Determine the [x, y] coordinate at the center of the cell enclosing the given text.  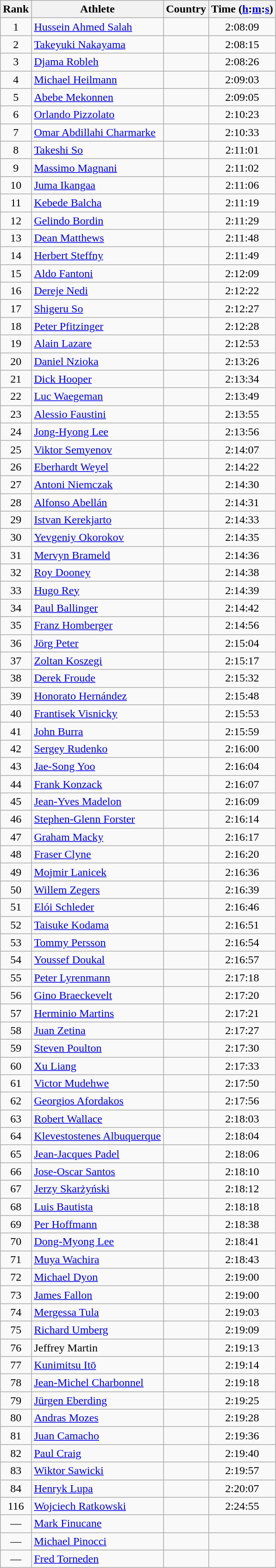
116 [16, 1506]
Country [186, 9]
James Fallon [97, 1295]
Jose-Oscar Santos [97, 1171]
2:17:21 [243, 1013]
2:13:26 [243, 361]
Richard Umberg [97, 1330]
Elói Schleder [97, 907]
Tommy Persson [97, 942]
2:14:22 [243, 467]
Mergessa Tula [97, 1312]
2:08:09 [243, 27]
Mojmir Lanicek [97, 872]
69 [16, 1224]
20 [16, 361]
80 [16, 1418]
2:24:55 [243, 1506]
2:08:15 [243, 44]
Peter Pfitzinger [97, 326]
2:16:07 [243, 784]
2:10:33 [243, 132]
Graham Macky [97, 837]
2:18:38 [243, 1224]
Wojciech Ratkowski [97, 1506]
10 [16, 185]
Juma Ikangaa [97, 185]
82 [16, 1453]
Peter Lyrenmann [97, 978]
2:16:20 [243, 855]
Jean-Yves Madelon [97, 802]
2:16:09 [243, 802]
52 [16, 925]
33 [16, 590]
Alessio Faustini [97, 414]
2:16:57 [243, 960]
42 [16, 749]
2:19:28 [243, 1418]
Mark Finucane [97, 1524]
Abebe Mekonnen [97, 97]
19 [16, 344]
50 [16, 890]
2:16:46 [243, 907]
Djama Robleh [97, 62]
Aldo Fantoni [97, 273]
Mervyn Brameld [97, 555]
63 [16, 1119]
2:09:05 [243, 97]
Herbert Steffny [97, 256]
49 [16, 872]
41 [16, 731]
13 [16, 238]
2:12:22 [243, 291]
Jean-Jacques Padel [97, 1154]
Youssef Doukal [97, 960]
11 [16, 203]
2:17:56 [243, 1101]
2:19:18 [243, 1383]
66 [16, 1171]
Shigeru So [97, 309]
2:12:27 [243, 309]
2:18:04 [243, 1136]
Frank Konzack [97, 784]
Kunimitsu Itō [97, 1365]
1 [16, 27]
Jürgen Eberding [97, 1401]
2:11:01 [243, 150]
77 [16, 1365]
2:11:02 [243, 167]
2:14:07 [243, 449]
29 [16, 520]
Jean-Michel Charbonnel [97, 1383]
Rank [16, 9]
35 [16, 626]
71 [16, 1259]
2:18:43 [243, 1259]
57 [16, 1013]
2:20:07 [243, 1488]
44 [16, 784]
67 [16, 1189]
Hussein Ahmed Salah [97, 27]
3 [16, 62]
Henryk Lupa [97, 1488]
Paul Ballinger [97, 608]
2:17:33 [243, 1066]
56 [16, 995]
Michael Dyon [97, 1277]
Gino Braeckevelt [97, 995]
Time (h:m:s) [243, 9]
2:14:33 [243, 520]
Fraser Clyne [97, 855]
2:17:20 [243, 995]
2:11:29 [243, 221]
Alain Lazare [97, 344]
22 [16, 397]
79 [16, 1401]
43 [16, 766]
2:09:03 [243, 80]
Hugo Rey [97, 590]
Stephen-Glenn Forster [97, 819]
21 [16, 379]
53 [16, 942]
2:17:30 [243, 1048]
Michael Heilmann [97, 80]
Luis Bautista [97, 1207]
Klevestostenes Albuquerque [97, 1136]
2:18:03 [243, 1119]
2:15:48 [243, 696]
Dean Matthews [97, 238]
16 [16, 291]
Taisuke Kodama [97, 925]
2:19:03 [243, 1312]
30 [16, 538]
74 [16, 1312]
Kebede Balcha [97, 203]
61 [16, 1084]
2:19:14 [243, 1365]
84 [16, 1488]
Massimo Magnani [97, 167]
2:18:12 [243, 1189]
2:08:26 [243, 62]
2:16:54 [243, 942]
Per Hoffmann [97, 1224]
45 [16, 802]
68 [16, 1207]
2:15:59 [243, 731]
Alfonso Abellán [97, 502]
4 [16, 80]
2:14:36 [243, 555]
2:19:57 [243, 1471]
2:12:28 [243, 326]
83 [16, 1471]
17 [16, 309]
2:16:14 [243, 819]
Dereje Nedi [97, 291]
2:18:18 [243, 1207]
Sergey Rudenko [97, 749]
2:16:04 [243, 766]
Antoni Niemczak [97, 484]
78 [16, 1383]
2:16:17 [243, 837]
18 [16, 326]
2:16:39 [243, 890]
Gelindo Bordin [97, 221]
75 [16, 1330]
70 [16, 1242]
59 [16, 1048]
2:18:06 [243, 1154]
72 [16, 1277]
2:13:55 [243, 414]
2:15:17 [243, 661]
58 [16, 1030]
2:19:36 [243, 1436]
2:19:25 [243, 1401]
51 [16, 907]
73 [16, 1295]
14 [16, 256]
2:14:38 [243, 573]
32 [16, 573]
6 [16, 115]
2:13:34 [243, 379]
2:18:10 [243, 1171]
31 [16, 555]
25 [16, 449]
26 [16, 467]
47 [16, 837]
2:14:39 [243, 590]
Jae-Song Yoo [97, 766]
64 [16, 1136]
12 [16, 221]
34 [16, 608]
Roy Dooney [97, 573]
27 [16, 484]
Luc Waegeman [97, 397]
Omar Abdillahi Charmarke [97, 132]
Yevgeniy Okorokov [97, 538]
2:14:31 [243, 502]
Georgios Afordakos [97, 1101]
Orlando Pizzolato [97, 115]
60 [16, 1066]
2:14:56 [243, 626]
2:11:48 [243, 238]
Honorato Hernández [97, 696]
2:13:56 [243, 432]
Michael Pinocci [97, 1541]
Eberhardt Weyel [97, 467]
2:16:00 [243, 749]
65 [16, 1154]
Fred Torneden [97, 1559]
Wiktor Sawicki [97, 1471]
54 [16, 960]
Herminio Martins [97, 1013]
Xu Liang [97, 1066]
Willem Zegers [97, 890]
Jörg Peter [97, 643]
2:15:32 [243, 678]
John Burra [97, 731]
2:12:53 [243, 344]
2:19:40 [243, 1453]
62 [16, 1101]
Istvan Kerekjarto [97, 520]
2:11:49 [243, 256]
81 [16, 1436]
2:14:30 [243, 484]
2:10:23 [243, 115]
2:14:42 [243, 608]
55 [16, 978]
46 [16, 819]
Takeyuki Nakayama [97, 44]
37 [16, 661]
23 [16, 414]
2 [16, 44]
Takeshi So [97, 150]
2:18:41 [243, 1242]
Dong-Myong Lee [97, 1242]
76 [16, 1348]
Zoltan Koszegi [97, 661]
36 [16, 643]
Dick Hooper [97, 379]
8 [16, 150]
2:17:50 [243, 1084]
2:15:53 [243, 713]
Victor Mudehwe [97, 1084]
Derek Froude [97, 678]
2:14:35 [243, 538]
38 [16, 678]
7 [16, 132]
2:15:04 [243, 643]
Juan Camacho [97, 1436]
15 [16, 273]
2:16:36 [243, 872]
Athlete [97, 9]
40 [16, 713]
24 [16, 432]
Jeffrey Martin [97, 1348]
Robert Wallace [97, 1119]
Muya Wachira [97, 1259]
Daniel Nzioka [97, 361]
2:12:09 [243, 273]
2:19:09 [243, 1330]
2:11:19 [243, 203]
2:17:18 [243, 978]
Jerzy Skarżyński [97, 1189]
Steven Poulton [97, 1048]
Franz Homberger [97, 626]
Paul Craig [97, 1453]
2:19:13 [243, 1348]
Andras Mozes [97, 1418]
48 [16, 855]
Jong-Hyong Lee [97, 432]
9 [16, 167]
Viktor Semyenov [97, 449]
2:17:27 [243, 1030]
2:11:06 [243, 185]
5 [16, 97]
2:13:49 [243, 397]
28 [16, 502]
Juan Zetina [97, 1030]
39 [16, 696]
Frantisek Visnicky [97, 713]
2:16:51 [243, 925]
